Determine the [X, Y] coordinate at the center of the cell enclosing the given text.  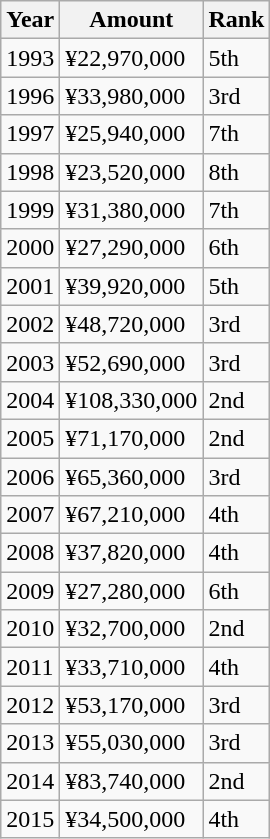
2014 [30, 781]
Amount [132, 20]
2011 [30, 667]
¥27,280,000 [132, 591]
¥25,940,000 [132, 134]
1999 [30, 210]
2004 [30, 400]
2005 [30, 438]
2002 [30, 324]
2015 [30, 819]
¥33,980,000 [132, 96]
2003 [30, 362]
¥23,520,000 [132, 172]
¥71,170,000 [132, 438]
¥65,360,000 [132, 477]
2008 [30, 553]
¥108,330,000 [132, 400]
2012 [30, 705]
¥37,820,000 [132, 553]
¥32,700,000 [132, 629]
¥34,500,000 [132, 819]
¥83,740,000 [132, 781]
¥39,920,000 [132, 286]
2006 [30, 477]
1998 [30, 172]
Year [30, 20]
1993 [30, 58]
1997 [30, 134]
¥33,710,000 [132, 667]
¥48,720,000 [132, 324]
2013 [30, 743]
Rank [236, 20]
¥22,970,000 [132, 58]
1996 [30, 96]
2007 [30, 515]
¥31,380,000 [132, 210]
8th [236, 172]
¥27,290,000 [132, 248]
2001 [30, 286]
2009 [30, 591]
¥55,030,000 [132, 743]
¥67,210,000 [132, 515]
2000 [30, 248]
¥52,690,000 [132, 362]
¥53,170,000 [132, 705]
2010 [30, 629]
